Provide the [X, Y] coordinate of the cell's center where the given text is located.  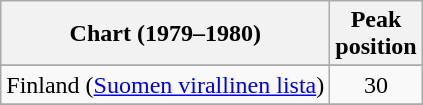
30 [376, 85]
Chart (1979–1980) [166, 34]
Peakposition [376, 34]
Finland (Suomen virallinen lista) [166, 85]
